Pinpoint the cell where the given text exists, returning its (X, Y) midpoint coordinate. 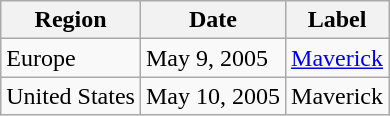
Europe (71, 58)
Region (71, 20)
United States (71, 96)
Date (212, 20)
Label (338, 20)
May 9, 2005 (212, 58)
May 10, 2005 (212, 96)
